Return (X, Y) of the center of cell containing provided text 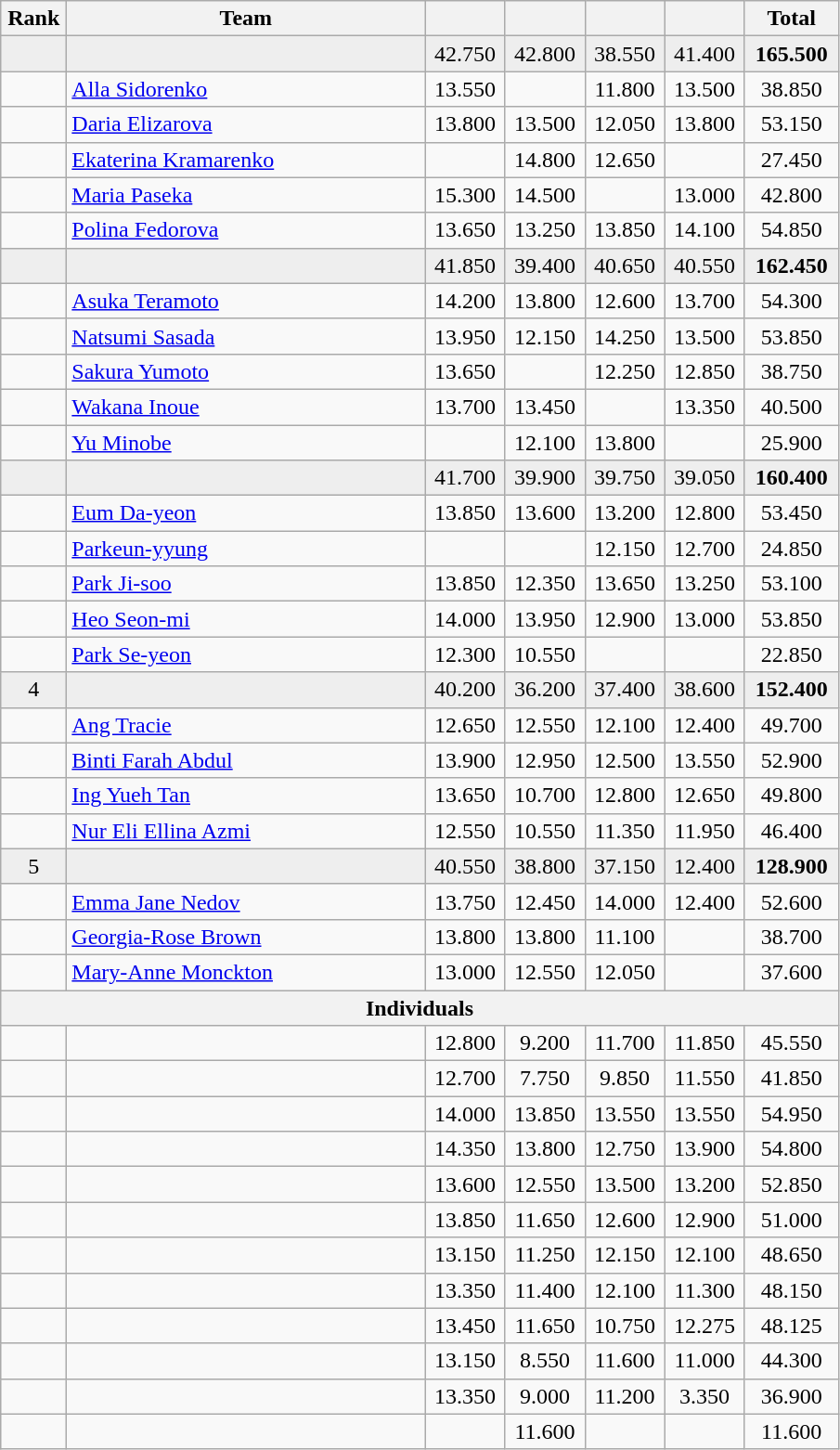
15.300 (465, 195)
5 (33, 866)
162.450 (791, 265)
11.300 (704, 1290)
Nur Eli Ellina Azmi (246, 831)
152.400 (791, 690)
41.700 (465, 478)
39.050 (704, 478)
14.800 (545, 160)
165.500 (791, 54)
40.650 (625, 265)
22.850 (791, 654)
38.550 (625, 54)
Natsumi Sasada (246, 336)
46.400 (791, 831)
40.500 (791, 407)
Individuals (420, 1007)
11.850 (704, 1043)
12.750 (625, 1149)
39.750 (625, 478)
11.800 (625, 89)
Emma Jane Nedov (246, 901)
9.200 (545, 1043)
11.200 (625, 1396)
Polina Fedorova (246, 230)
160.400 (791, 478)
4 (33, 690)
14.350 (465, 1149)
48.650 (791, 1255)
49.700 (791, 725)
44.300 (791, 1361)
38.800 (545, 866)
52.850 (791, 1185)
11.950 (704, 831)
Park Ji-soo (246, 584)
Binti Farah Abdul (246, 760)
Sakura Yumoto (246, 371)
Team (246, 19)
37.400 (625, 690)
Ing Yueh Tan (246, 796)
Park Se-yeon (246, 654)
9.000 (545, 1396)
12.250 (625, 371)
Daria Elizarova (246, 124)
42.750 (465, 54)
Asuka Teramoto (246, 301)
38.750 (791, 371)
25.900 (791, 443)
12.350 (545, 584)
40.200 (465, 690)
52.600 (791, 901)
Ang Tracie (246, 725)
Heo Seon-mi (246, 619)
27.450 (791, 160)
49.800 (791, 796)
54.850 (791, 230)
11.350 (625, 831)
54.300 (791, 301)
37.150 (625, 866)
12.300 (465, 654)
Rank (33, 19)
39.400 (545, 265)
11.550 (704, 1079)
11.250 (545, 1255)
11.400 (545, 1290)
14.500 (545, 195)
53.100 (791, 584)
11.000 (704, 1361)
Parkeun-yyung (246, 549)
37.600 (791, 972)
7.750 (545, 1079)
38.850 (791, 89)
10.700 (545, 796)
Total (791, 19)
12.450 (545, 901)
Maria Paseka (246, 195)
14.100 (704, 230)
14.250 (625, 336)
10.750 (625, 1326)
11.700 (625, 1043)
12.275 (704, 1326)
54.950 (791, 1114)
36.200 (545, 690)
51.000 (791, 1220)
54.800 (791, 1149)
53.450 (791, 513)
39.900 (545, 478)
48.150 (791, 1290)
12.850 (704, 371)
128.900 (791, 866)
8.550 (545, 1361)
13.750 (465, 901)
24.850 (791, 549)
9.850 (625, 1079)
11.100 (625, 937)
53.150 (791, 124)
Ekaterina Kramarenko (246, 160)
38.700 (791, 937)
Yu Minobe (246, 443)
Eum Da-yeon (246, 513)
Georgia-Rose Brown (246, 937)
41.400 (704, 54)
Wakana Inoue (246, 407)
14.200 (465, 301)
45.550 (791, 1043)
36.900 (791, 1396)
Alla Sidorenko (246, 89)
52.900 (791, 760)
48.125 (791, 1326)
12.950 (545, 760)
3.350 (704, 1396)
Mary-Anne Monckton (246, 972)
38.600 (704, 690)
12.500 (625, 760)
